Return [x, y] of the center of cell containing provided text 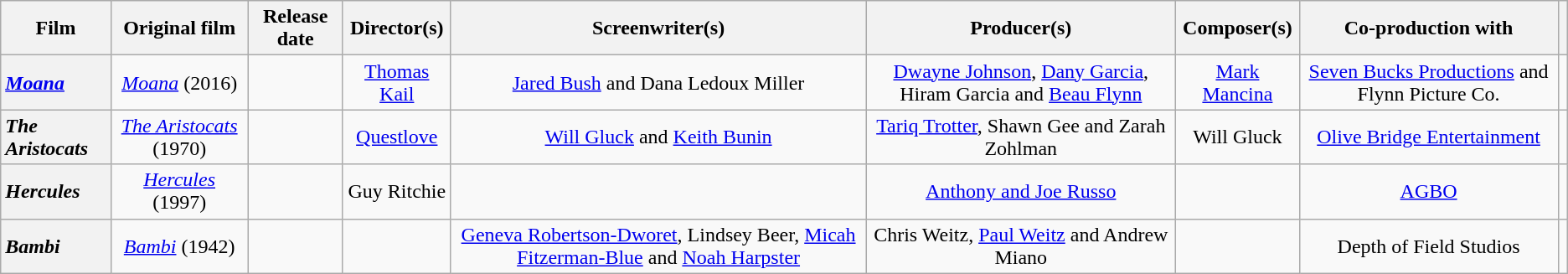
Screenwriter(s) [658, 28]
Olive Bridge Entertainment [1429, 137]
Original film [179, 28]
Director(s) [397, 28]
Producer(s) [1021, 28]
Anthony and Joe Russo [1021, 191]
Composer(s) [1238, 28]
Film [55, 28]
Bambi (1942) [179, 246]
Chris Weitz, Paul Weitz and Andrew Miano [1021, 246]
Mark Mancina [1238, 82]
Bambi [55, 246]
Will Gluck [1238, 137]
The Aristocats (1970) [179, 137]
Co-production with [1429, 28]
Jared Bush and Dana Ledoux Miller [658, 82]
Geneva Robertson-Dworet, Lindsey Beer, Micah Fitzerman-Blue and Noah Harpster [658, 246]
Release date [295, 28]
Thomas Kail [397, 82]
Depth of Field Studios [1429, 246]
Guy Ritchie [397, 191]
Tariq Trotter, Shawn Gee and Zarah Zohlman [1021, 137]
The Aristocats [55, 137]
Hercules (1997) [179, 191]
AGBO [1429, 191]
Moana (2016) [179, 82]
Questlove [397, 137]
Seven Bucks Productions and Flynn Picture Co. [1429, 82]
Moana [55, 82]
Dwayne Johnson, Dany Garcia, Hiram Garcia and Beau Flynn [1021, 82]
Hercules [55, 191]
Will Gluck and Keith Bunin [658, 137]
